Scan for the cell matching the given text and deliver its (x, y) coordinate at center. 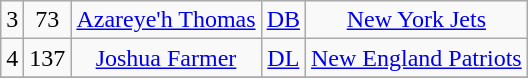
4 (12, 58)
DL (283, 58)
137 (48, 58)
New England Patriots (417, 58)
New York Jets (417, 20)
73 (48, 20)
DB (283, 20)
Joshua Farmer (166, 58)
Azareye'h Thomas (166, 20)
3 (12, 20)
